Search for the cell housing the specified text and yield its (x, y) center coordinate. 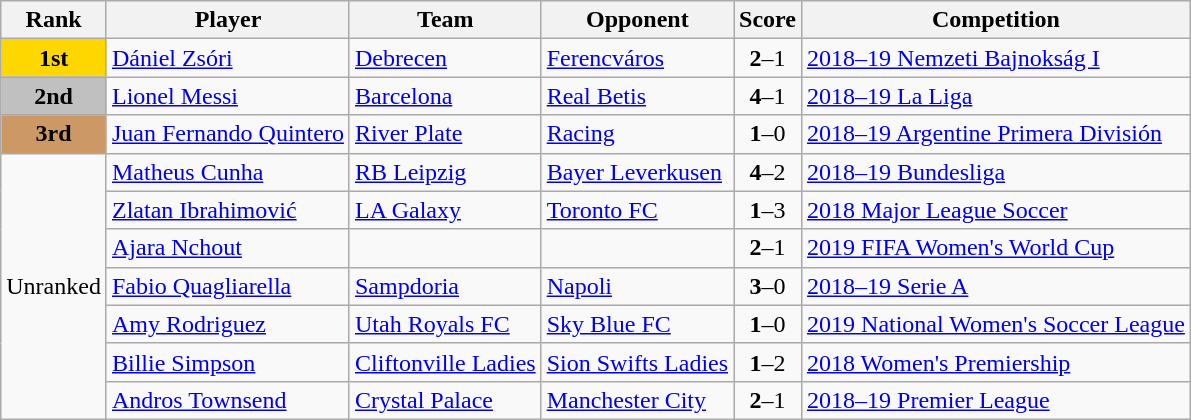
2018–19 Argentine Primera División (996, 134)
Bayer Leverkusen (637, 172)
Sky Blue FC (637, 324)
1st (54, 58)
Real Betis (637, 96)
Fabio Quagliarella (228, 286)
Amy Rodriguez (228, 324)
Sion Swifts Ladies (637, 362)
2018 Major League Soccer (996, 210)
Rank (54, 20)
Barcelona (445, 96)
2018–19 Premier League (996, 400)
2018–19 Bundesliga (996, 172)
Matheus Cunha (228, 172)
Score (768, 20)
RB Leipzig (445, 172)
4–2 (768, 172)
Opponent (637, 20)
Crystal Palace (445, 400)
Billie Simpson (228, 362)
2019 National Women's Soccer League (996, 324)
Manchester City (637, 400)
Ajara Nchout (228, 248)
Zlatan Ibrahimović (228, 210)
2018–19 La Liga (996, 96)
Team (445, 20)
Cliftonville Ladies (445, 362)
Utah Royals FC (445, 324)
3–0 (768, 286)
River Plate (445, 134)
3rd (54, 134)
Toronto FC (637, 210)
Andros Townsend (228, 400)
2nd (54, 96)
Ferencváros (637, 58)
4–1 (768, 96)
Sampdoria (445, 286)
Dániel Zsóri (228, 58)
Unranked (54, 286)
LA Galaxy (445, 210)
2018 Women's Premiership (996, 362)
Napoli (637, 286)
2019 FIFA Women's World Cup (996, 248)
Competition (996, 20)
Juan Fernando Quintero (228, 134)
Lionel Messi (228, 96)
1–2 (768, 362)
Racing (637, 134)
2018–19 Serie A (996, 286)
Debrecen (445, 58)
Player (228, 20)
1–3 (768, 210)
2018–19 Nemzeti Bajnokság I (996, 58)
